Determine the [x, y] coordinate at the center of the cell enclosing the given text.  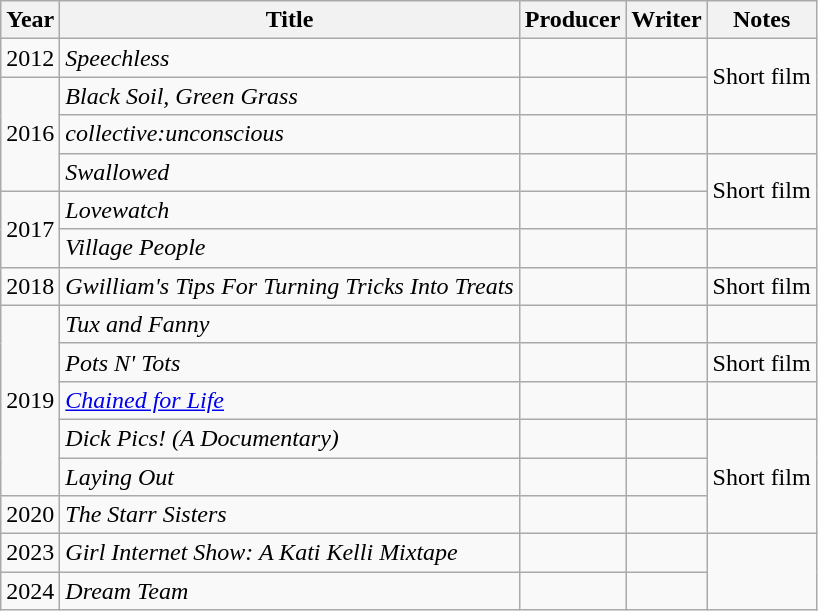
2023 [30, 553]
Lovewatch [290, 210]
Village People [290, 248]
Writer [666, 20]
2024 [30, 591]
Tux and Fanny [290, 324]
Chained for Life [290, 400]
collective:unconscious [290, 134]
2017 [30, 229]
Laying Out [290, 477]
2019 [30, 400]
Swallowed [290, 172]
The Starr Sisters [290, 515]
Producer [572, 20]
Notes [762, 20]
Dream Team [290, 591]
Title [290, 20]
2016 [30, 134]
2012 [30, 58]
2018 [30, 286]
Black Soil, Green Grass [290, 96]
Dick Pics! (A Documentary) [290, 438]
Year [30, 20]
Pots N' Tots [290, 362]
Girl Internet Show: A Kati Kelli Mixtape [290, 553]
2020 [30, 515]
Speechless [290, 58]
Gwilliam's Tips For Turning Tricks Into Treats [290, 286]
